Scan for the cell matching the given text and deliver its (X, Y) coordinate at center. 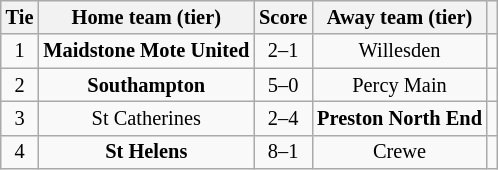
1 (20, 51)
Tie (20, 17)
Percy Main (400, 85)
8–1 (283, 152)
Willesden (400, 51)
5–0 (283, 85)
St Helens (146, 152)
2–4 (283, 118)
Crewe (400, 152)
3 (20, 118)
Southampton (146, 85)
Away team (tier) (400, 17)
Maidstone Mote United (146, 51)
Preston North End (400, 118)
Score (283, 17)
2–1 (283, 51)
2 (20, 85)
4 (20, 152)
Home team (tier) (146, 17)
St Catherines (146, 118)
